Provide the (X, Y) coordinate of the cell's center where the given text is located.  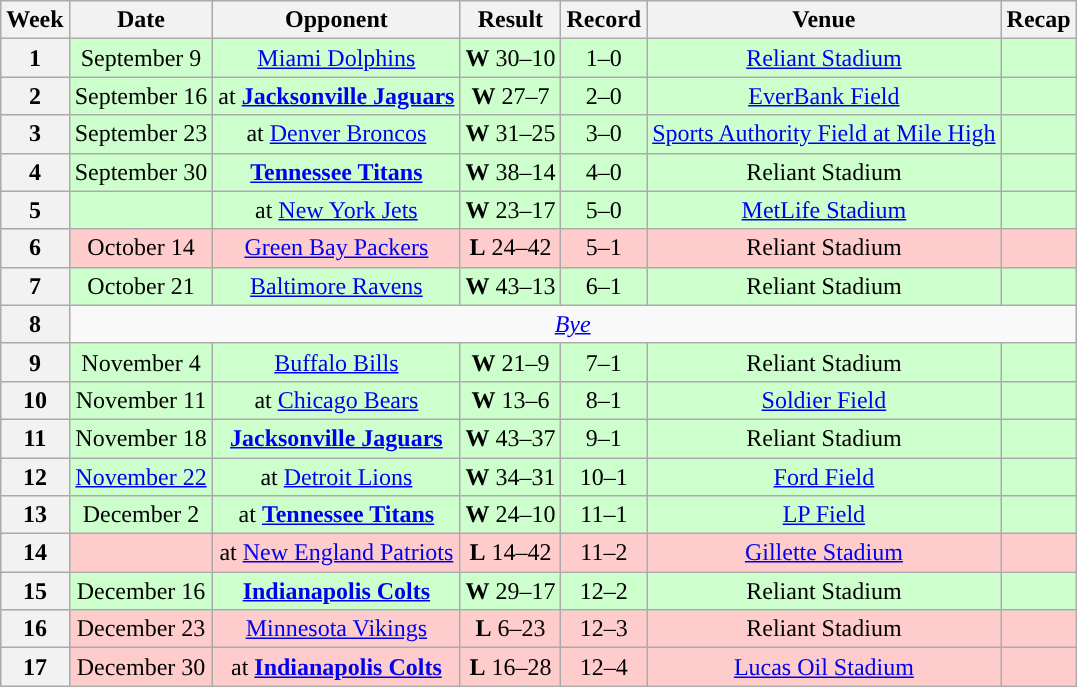
12 (35, 477)
Ford Field (824, 477)
12–3 (604, 629)
Sports Authority Field at Mile High (824, 134)
12–2 (604, 591)
9–1 (604, 438)
10 (35, 400)
at New England Patriots (336, 553)
W 38–14 (510, 172)
Buffalo Bills (336, 362)
Week (35, 20)
W 43–13 (510, 286)
Jacksonville Jaguars (336, 438)
13 (35, 515)
L 14–42 (510, 553)
November 22 (141, 477)
11–2 (604, 553)
W 13–6 (510, 400)
L 16–28 (510, 667)
at Jacksonville Jaguars (336, 96)
14 (35, 553)
10–1 (604, 477)
2–0 (604, 96)
November 11 (141, 400)
December 23 (141, 629)
W 43–37 (510, 438)
7–1 (604, 362)
4–0 (604, 172)
L 6–23 (510, 629)
October 14 (141, 248)
W 24–10 (510, 515)
11 (35, 438)
Recap (1038, 20)
LP Field (824, 515)
December 2 (141, 515)
at Detroit Lions (336, 477)
Indianapolis Colts (336, 591)
Minnesota Vikings (336, 629)
Venue (824, 20)
11–1 (604, 515)
Lucas Oil Stadium (824, 667)
6–1 (604, 286)
15 (35, 591)
8–1 (604, 400)
12–4 (604, 667)
Tennessee Titans (336, 172)
September 30 (141, 172)
7 (35, 286)
9 (35, 362)
at Indianapolis Colts (336, 667)
W 27–7 (510, 96)
at Tennessee Titans (336, 515)
3–0 (604, 134)
5 (35, 210)
W 30–10 (510, 58)
L 24–42 (510, 248)
1 (35, 58)
December 16 (141, 591)
W 34–31 (510, 477)
W 23–17 (510, 210)
Date (141, 20)
Green Bay Packers (336, 248)
1–0 (604, 58)
5–0 (604, 210)
September 16 (141, 96)
November 18 (141, 438)
W 31–25 (510, 134)
at Denver Broncos (336, 134)
4 (35, 172)
W 21–9 (510, 362)
17 (35, 667)
at Chicago Bears (336, 400)
December 30 (141, 667)
November 4 (141, 362)
6 (35, 248)
3 (35, 134)
5–1 (604, 248)
October 21 (141, 286)
8 (35, 324)
Miami Dolphins (336, 58)
16 (35, 629)
September 9 (141, 58)
EverBank Field (824, 96)
MetLife Stadium (824, 210)
2 (35, 96)
Record (604, 20)
Opponent (336, 20)
Result (510, 20)
Baltimore Ravens (336, 286)
Bye (572, 324)
Gillette Stadium (824, 553)
W 29–17 (510, 591)
at New York Jets (336, 210)
September 23 (141, 134)
Soldier Field (824, 400)
